Return (X, Y) of the center of cell containing provided text 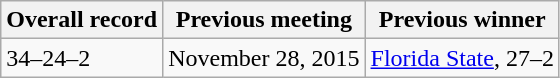
Previous winner (462, 20)
Overall record (82, 20)
34–24–2 (82, 58)
Previous meeting (264, 20)
November 28, 2015 (264, 58)
Florida State, 27–2 (462, 58)
